Capture the cell that displays the provided text and extract its [X, Y] central coordinate. 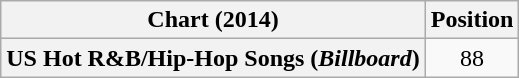
88 [472, 58]
US Hot R&B/Hip-Hop Songs (Billboard) [213, 58]
Position [472, 20]
Chart (2014) [213, 20]
